From the cell containing the given text, extract its center point as (X, Y) coordinate. 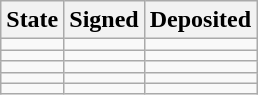
Deposited (200, 20)
Signed (104, 20)
State (32, 20)
